Scan for the cell matching the given text and deliver its (X, Y) coordinate at center. 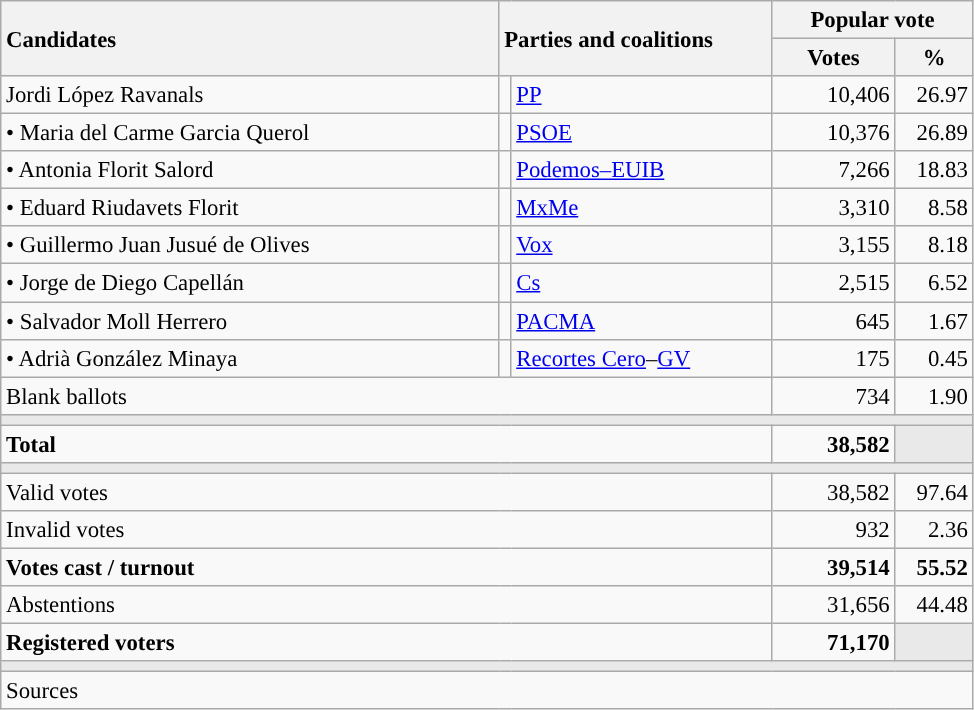
10,376 (834, 133)
• Maria del Carme Garcia Querol (250, 133)
• Jorge de Diego Capellán (250, 283)
8.18 (934, 245)
Candidates (250, 38)
Jordi López Ravanals (250, 95)
18.83 (934, 170)
0.45 (934, 358)
7,266 (834, 170)
2,515 (834, 283)
Total (386, 444)
734 (834, 396)
Registered voters (386, 643)
• Guillermo Juan Jusué de Olives (250, 245)
44.48 (934, 605)
Vox (642, 245)
39,514 (834, 567)
• Adrià González Minaya (250, 358)
PACMA (642, 321)
71,170 (834, 643)
• Eduard Riudavets Florit (250, 208)
3,310 (834, 208)
31,656 (834, 605)
8.58 (934, 208)
Podemos–EUIB (642, 170)
175 (834, 358)
932 (834, 530)
Blank ballots (386, 396)
Abstentions (386, 605)
MxMe (642, 208)
• Salvador Moll Herrero (250, 321)
3,155 (834, 245)
Invalid votes (386, 530)
Popular vote (872, 20)
2.36 (934, 530)
Votes (834, 58)
26.89 (934, 133)
Valid votes (386, 492)
645 (834, 321)
1.90 (934, 396)
PSOE (642, 133)
55.52 (934, 567)
Sources (487, 691)
PP (642, 95)
10,406 (834, 95)
• Antonia Florit Salord (250, 170)
Cs (642, 283)
% (934, 58)
6.52 (934, 283)
Votes cast / turnout (386, 567)
26.97 (934, 95)
97.64 (934, 492)
1.67 (934, 321)
Recortes Cero–GV (642, 358)
Parties and coalitions (636, 38)
